Detect which cell encompasses the target text, then output its [X, Y] center coordinate. 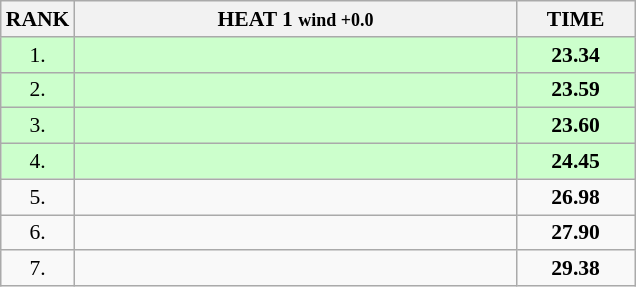
29.38 [576, 269]
3. [38, 126]
1. [38, 55]
5. [38, 197]
TIME [576, 19]
6. [38, 233]
23.34 [576, 55]
7. [38, 269]
24.45 [576, 162]
23.60 [576, 126]
HEAT 1 wind +0.0 [295, 19]
RANK [38, 19]
23.59 [576, 90]
2. [38, 90]
26.98 [576, 197]
27.90 [576, 233]
4. [38, 162]
